Provide the [x, y] coordinate of the cell's center where the given text is located.  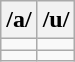
/a/ [19, 20]
/u/ [56, 20]
